Capture the cell that displays the provided text and extract its (x, y) central coordinate. 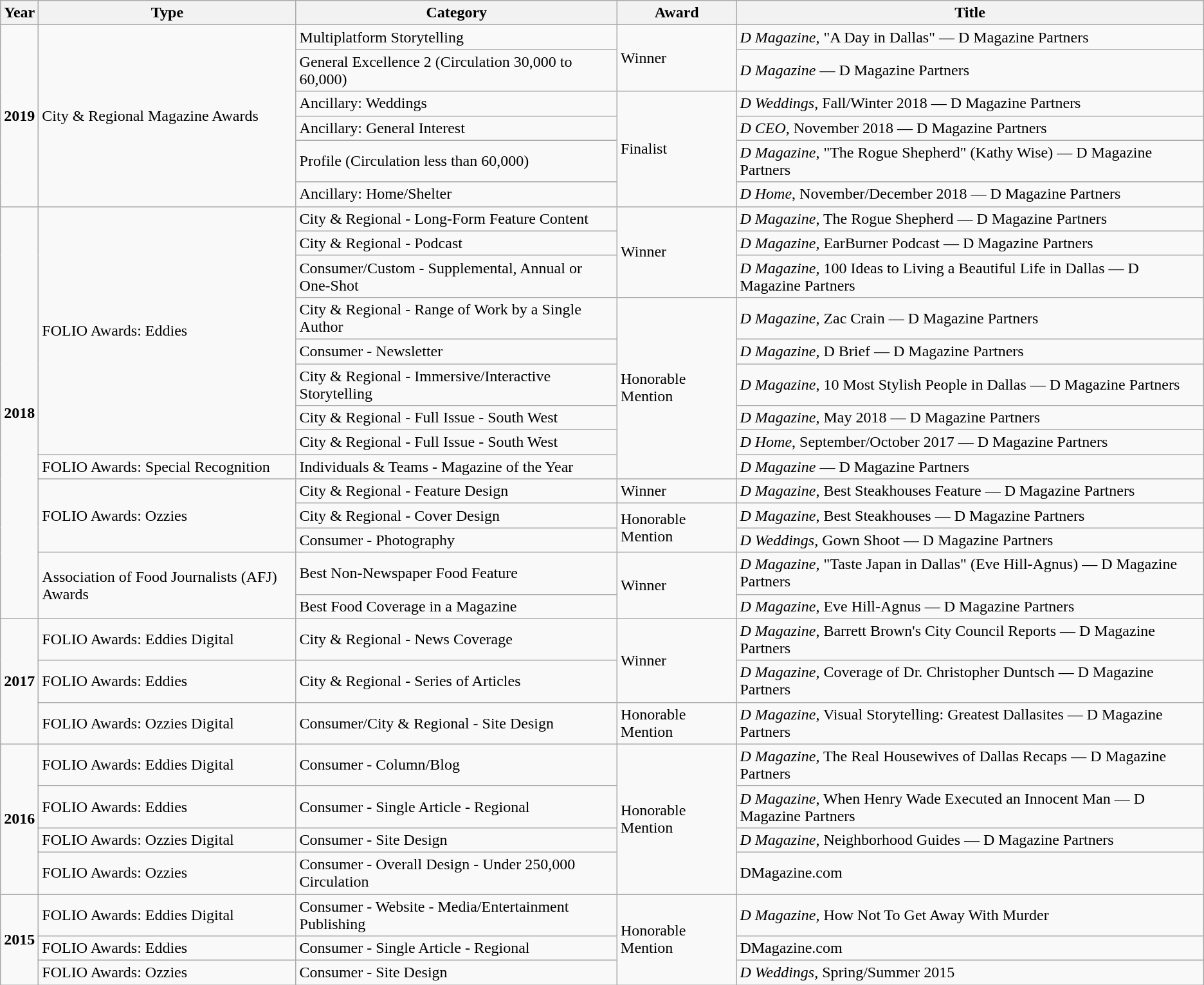
D Weddings, Spring/Summer 2015 (970, 973)
2016 (19, 819)
Consumer - Website - Media/Entertainment Publishing (457, 914)
D Magazine, Neighborhood Guides — D Magazine Partners (970, 840)
Finalist (677, 149)
D Magazine, Barrett Brown's City Council Reports — D Magazine Partners (970, 639)
D CEO, November 2018 — D Magazine Partners (970, 128)
Profile (Circulation less than 60,000) (457, 161)
D Magazine, When Henry Wade Executed an Innocent Man — D Magazine Partners (970, 806)
Best Food Coverage in a Magazine (457, 606)
Ancillary: General Interest (457, 128)
D Magazine, 10 Most Stylish People in Dallas — D Magazine Partners (970, 384)
D Magazine, 100 Ideas to Living a Beautiful Life in Dallas — D Magazine Partners (970, 276)
D Magazine, Best Steakhouses — D Magazine Partners (970, 516)
D Weddings, Fall/Winter 2018 — D Magazine Partners (970, 104)
Association of Food Journalists (AFJ) Awards (167, 585)
Year (19, 13)
D Magazine, "Taste Japan in Dallas" (Eve Hill-Agnus) — D Magazine Partners (970, 574)
D Magazine, The Rogue Shepherd — D Magazine Partners (970, 219)
City & Regional - News Coverage (457, 639)
Consumer - Photography (457, 540)
Ancillary: Weddings (457, 104)
City & Regional Magazine Awards (167, 116)
FOLIO Awards: Special Recognition (167, 467)
D Magazine, May 2018 — D Magazine Partners (970, 418)
City & Regional - Series of Articles (457, 682)
City & Regional - Long-Form Feature Content (457, 219)
Consumer/City & Regional - Site Design (457, 723)
D Magazine, "A Day in Dallas" — D Magazine Partners (970, 37)
Consumer - Newsletter (457, 351)
D Magazine, The Real Housewives of Dallas Recaps — D Magazine Partners (970, 765)
City & Regional - Cover Design (457, 516)
D Weddings, Gown Shoot — D Magazine Partners (970, 540)
D Magazine, Eve Hill-Agnus — D Magazine Partners (970, 606)
2015 (19, 939)
D Magazine, Zac Crain — D Magazine Partners (970, 318)
City & Regional - Podcast (457, 243)
D Home, September/October 2017 — D Magazine Partners (970, 442)
2019 (19, 116)
2018 (19, 413)
City & Regional - Feature Design (457, 491)
D Magazine, Coverage of Dr. Christopher Duntsch — D Magazine Partners (970, 682)
Consumer/Custom - Supplemental, Annual or One-Shot (457, 276)
Ancillary: Home/Shelter (457, 194)
2017 (19, 682)
Title (970, 13)
Type (167, 13)
Consumer - Column/Blog (457, 765)
D Magazine, "The Rogue Shepherd" (Kathy Wise) — D Magazine Partners (970, 161)
Multiplatform Storytelling (457, 37)
D Magazine, Visual Storytelling: Greatest Dallasites — D Magazine Partners (970, 723)
D Home, November/December 2018 — D Magazine Partners (970, 194)
Consumer - Overall Design - Under 250,000 Circulation (457, 873)
Award (677, 13)
General Excellence 2 (Circulation 30,000 to 60,000) (457, 71)
City & Regional - Immersive/Interactive Storytelling (457, 384)
Individuals & Teams - Magazine of the Year (457, 467)
D Magazine, How Not To Get Away With Murder (970, 914)
D Magazine, Best Steakhouses Feature — D Magazine Partners (970, 491)
Best Non-Newspaper Food Feature (457, 574)
D Magazine, EarBurner Podcast — D Magazine Partners (970, 243)
D Magazine, D Brief — D Magazine Partners (970, 351)
Category (457, 13)
City & Regional - Range of Work by a Single Author (457, 318)
